Provide the (X, Y) coordinate of the cell's center where the given text is located.  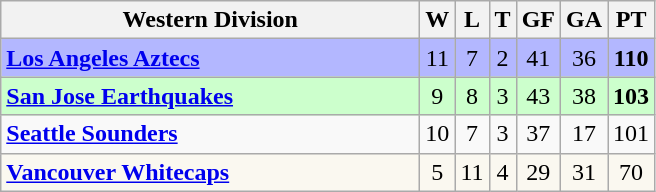
2 (502, 58)
9 (438, 96)
70 (632, 172)
GF (538, 20)
San Jose Earthquakes (210, 96)
4 (502, 172)
110 (632, 58)
Seattle Sounders (210, 134)
10 (438, 134)
36 (584, 58)
Los Angeles Aztecs (210, 58)
W (438, 20)
37 (538, 134)
L (472, 20)
43 (538, 96)
29 (538, 172)
8 (472, 96)
38 (584, 96)
GA (584, 20)
PT (632, 20)
101 (632, 134)
17 (584, 134)
31 (584, 172)
41 (538, 58)
Western Division (210, 20)
103 (632, 96)
Vancouver Whitecaps (210, 172)
T (502, 20)
5 (438, 172)
